Locate the cell with the specified text and output its (x, y) center coordinate. 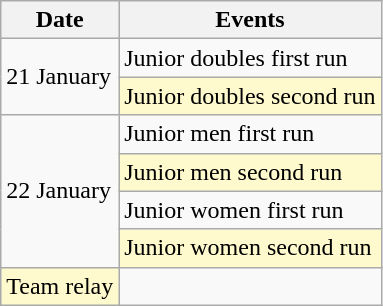
Junior men second run (250, 172)
Junior women first run (250, 210)
Events (250, 20)
Junior doubles second run (250, 96)
Junior doubles first run (250, 58)
Date (60, 20)
22 January (60, 191)
Team relay (60, 286)
21 January (60, 77)
Junior women second run (250, 248)
Junior men first run (250, 134)
